From the cell containing the given text, extract its center point as (x, y) coordinate. 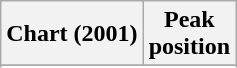
Chart (2001) (72, 34)
Peakposition (189, 34)
